Extract the [X, Y] coordinate from the center of the cell holding the provided text.  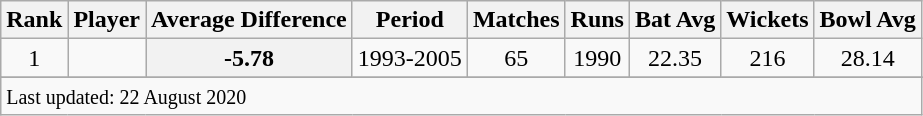
1990 [597, 58]
Matches [516, 20]
Last updated: 22 August 2020 [462, 96]
28.14 [868, 58]
65 [516, 58]
Rank [34, 20]
Wickets [768, 20]
Period [410, 20]
22.35 [674, 58]
Runs [597, 20]
Bat Avg [674, 20]
Player [107, 20]
-5.78 [250, 58]
Average Difference [250, 20]
1993-2005 [410, 58]
Bowl Avg [868, 20]
1 [34, 58]
216 [768, 58]
